Return the [x, y] coordinate for the center point of the cell that contains the specified text.  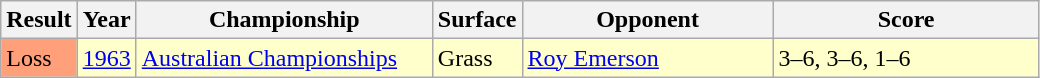
Score [906, 20]
Opponent [648, 20]
Loss [39, 58]
Roy Emerson [648, 58]
Result [39, 20]
Surface [477, 20]
Grass [477, 58]
Championship [284, 20]
Year [106, 20]
3–6, 3–6, 1–6 [906, 58]
Australian Championships [284, 58]
1963 [106, 58]
